Extract the [X, Y] coordinate from the center of the cell holding the provided text.  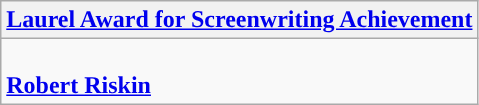
Robert Riskin [240, 72]
Laurel Award for Screenwriting Achievement [240, 20]
